Return the (X, Y) coordinate for the center point of the cell that contains the specified text.  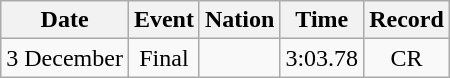
Record (407, 20)
3:03.78 (322, 58)
Date (65, 20)
Nation (239, 20)
Event (164, 20)
3 December (65, 58)
CR (407, 58)
Final (164, 58)
Time (322, 20)
